Find where the given text appears and provide that cell's center as (X, Y) coordinate. 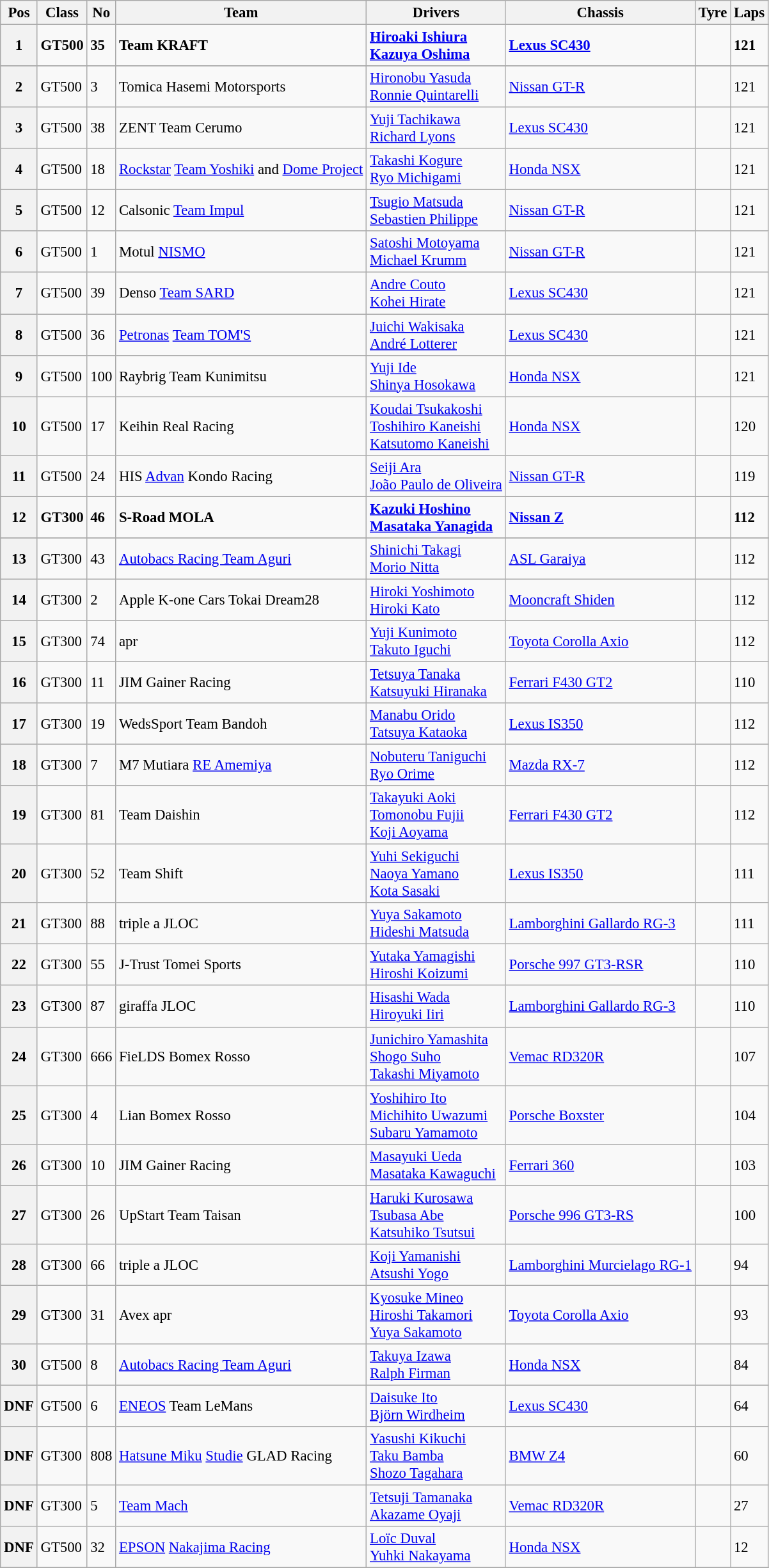
Satoshi Motoyama Michael Krumm (436, 252)
Pos (19, 13)
88 (101, 924)
Shinichi Takagi Morio Nitta (436, 559)
15 (19, 641)
Porsche Boxster (600, 1115)
Manabu Orido Tatsuya Kataoka (436, 724)
Loïc Duval Yuhki Nakayama (436, 1547)
ENEOS Team LeMans (241, 1406)
Team Shift (241, 874)
Keihin Real Racing (241, 426)
Calsonic Team Impul (241, 211)
Raybrig Team Kunimitsu (241, 376)
Motul NISMO (241, 252)
14 (19, 600)
16 (19, 682)
43 (101, 559)
Rockstar Team Yoshiki and Dome Project (241, 169)
Tetsuya Tanaka Katsuyuki Hiranaka (436, 682)
Hironobu Yasuda Ronnie Quintarelli (436, 87)
39 (101, 293)
Mooncraft Shiden (600, 600)
Hiroaki Ishiura Kazuya Oshima (436, 46)
Tsugio Matsuda Sebastien Philippe (436, 211)
Lamborghini Murcielago RG-1 (600, 1265)
25 (19, 1115)
Tyre (713, 13)
Hatsune Miku Studie GLAD Racing (241, 1456)
Team KRAFT (241, 46)
66 (101, 1265)
HIS Advan Kondo Racing (241, 476)
Team Daishin (241, 815)
Yutaka Yamagishi Hiroshi Koizumi (436, 965)
apr (241, 641)
52 (101, 874)
Tetsuji Tamanaka Akazame Oyaji (436, 1506)
94 (750, 1265)
64 (750, 1406)
20 (19, 874)
Mazda RX-7 (600, 765)
28 (19, 1265)
Koudai Tsukakoshi Toshihiro Kaneishi Katsutomo Kaneishi (436, 426)
Tomica Hasemi Motorsports (241, 87)
ZENT Team Cerumo (241, 128)
Masayuki Ueda Masataka Kawaguchi (436, 1164)
104 (750, 1115)
Petronas Team TOM'S (241, 335)
Koji Yamanishi Atsushi Yogo (436, 1265)
Team Mach (241, 1506)
Avex apr (241, 1315)
84 (750, 1365)
23 (19, 1007)
Takashi Kogure Ryo Michigami (436, 169)
46 (101, 517)
Hiroki Yoshimoto Hiroki Kato (436, 600)
Takayuki Aoki Tomonobu Fujii Koji Aoyama (436, 815)
93 (750, 1315)
Juichi Wakisaka André Lotterer (436, 335)
81 (101, 815)
Ferrari 360 (600, 1164)
WedsSport Team Bandoh (241, 724)
74 (101, 641)
Haruki Kurosawa Tsubasa Abe Katsuhiko Tsutsui (436, 1215)
Hisashi Wada Hiroyuki Iiri (436, 1007)
giraffa JLOC (241, 1007)
Apple K-one Cars Tokai Dream28 (241, 600)
120 (750, 426)
Andre Couto Kohei Hirate (436, 293)
Yuji Tachikawa Richard Lyons (436, 128)
55 (101, 965)
808 (101, 1456)
22 (19, 965)
Nobuteru Taniguchi Ryo Orime (436, 765)
Yuji Ide Shinya Hosokawa (436, 376)
119 (750, 476)
S-Road MOLA (241, 517)
Junichiro Yamashita Shogo Suho Takashi Miyamoto (436, 1056)
38 (101, 128)
No (101, 13)
60 (750, 1456)
Daisuke Ito Björn Wirdheim (436, 1406)
13 (19, 559)
Kazuki Hoshino Masataka Yanagida (436, 517)
Chassis (600, 13)
29 (19, 1315)
Takuya Izawa Ralph Firman (436, 1365)
Yuya Sakamoto Hideshi Matsuda (436, 924)
Porsche 996 GT3-RS (600, 1215)
87 (101, 1007)
32 (101, 1547)
FieLDS Bomex Rosso (241, 1056)
Porsche 997 GT3-RSR (600, 965)
Nissan Z (600, 517)
30 (19, 1365)
Yasushi Kikuchi Taku Bamba Shozo Tagahara (436, 1456)
EPSON Nakajima Racing (241, 1547)
9 (19, 376)
M7 Mutiara RE Amemiya (241, 765)
J-Trust Tomei Sports (241, 965)
ASL Garaiya (600, 559)
Seiji Ara João Paulo de Oliveira (436, 476)
Team (241, 13)
Yuhi Sekiguchi Naoya Yamano Kota Sasaki (436, 874)
UpStart Team Taisan (241, 1215)
Yoshihiro Ito Michihito Uwazumi Subaru Yamamoto (436, 1115)
BMW Z4 (600, 1456)
103 (750, 1164)
36 (101, 335)
666 (101, 1056)
107 (750, 1056)
Yuji Kunimoto Takuto Iguchi (436, 641)
Class (62, 13)
35 (101, 46)
Kyosuke Mineo Hiroshi Takamori Yuya Sakamoto (436, 1315)
Lian Bomex Rosso (241, 1115)
Denso Team SARD (241, 293)
31 (101, 1315)
Drivers (436, 13)
21 (19, 924)
Laps (750, 13)
